Output the [x, y] coordinate of the center of the cell containing the given text.  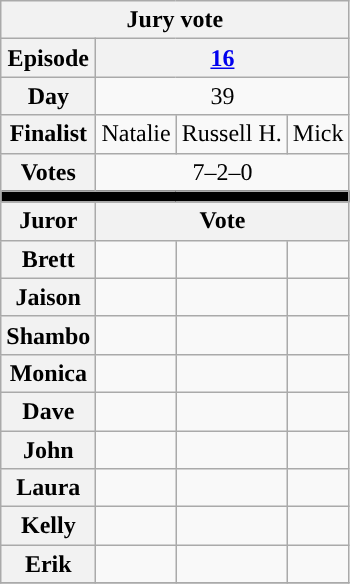
Jaison [48, 297]
Day [48, 96]
Dave [48, 411]
Juror [48, 221]
7–2–0 [222, 172]
Episode [48, 58]
Votes [48, 172]
Russell H. [232, 134]
Brett [48, 259]
39 [222, 96]
Vote [222, 221]
Natalie [136, 134]
Monica [48, 373]
16 [222, 58]
Kelly [48, 526]
Shambo [48, 335]
Jury vote [175, 20]
John [48, 449]
Finalist [48, 134]
Erik [48, 564]
Mick [318, 134]
Laura [48, 488]
